For the text-containing cell, return its midpoint in [X, Y] coordinate format. 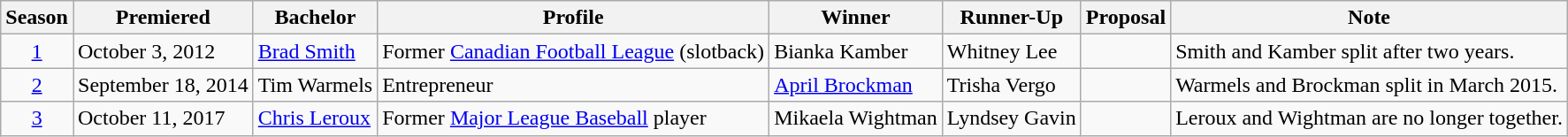
Former Major League Baseball player [573, 118]
Former Canadian Football League (slotback) [573, 51]
Season [37, 18]
Smith and Kamber split after two years. [1369, 51]
Chris Leroux [315, 118]
3 [37, 118]
October 11, 2017 [163, 118]
Bianka Kamber [856, 51]
Warmels and Brockman split in March 2015. [1369, 85]
Proposal [1125, 18]
Premiered [163, 18]
Leroux and Wightman are no longer together. [1369, 118]
Note [1369, 18]
Entrepreneur [573, 85]
April Brockman [856, 85]
Bachelor [315, 18]
Tim Warmels [315, 85]
September 18, 2014 [163, 85]
October 3, 2012 [163, 51]
Trisha Vergo [1012, 85]
Brad Smith [315, 51]
1 [37, 51]
Profile [573, 18]
Runner-Up [1012, 18]
Whitney Lee [1012, 51]
Winner [856, 18]
2 [37, 85]
Lyndsey Gavin [1012, 118]
Mikaela Wightman [856, 118]
